Output the (x, y) coordinate of the center of the cell containing the given text.  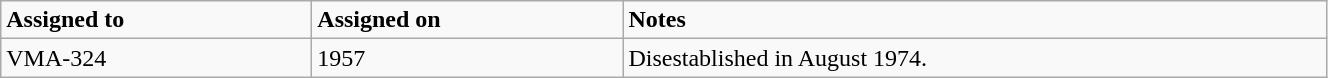
Notes (975, 20)
Disestablished in August 1974. (975, 58)
Assigned on (468, 20)
1957 (468, 58)
Assigned to (156, 20)
VMA-324 (156, 58)
